Extract the (X, Y) coordinate from the center of the cell holding the provided text.  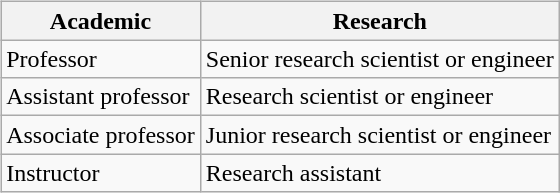
Junior research scientist or engineer (380, 135)
Associate professor (101, 135)
Professor (101, 59)
Academic (101, 21)
Instructor (101, 173)
Senior research scientist or engineer (380, 59)
Assistant professor (101, 97)
Research assistant (380, 173)
Research scientist or engineer (380, 97)
Research (380, 21)
